Find where the given text appears and provide that cell's center as [x, y] coordinate. 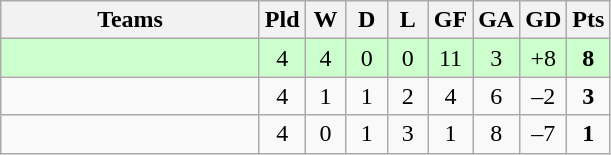
Pld [282, 20]
GD [544, 20]
GA [496, 20]
D [366, 20]
Teams [130, 20]
+8 [544, 58]
11 [450, 58]
GF [450, 20]
Pts [588, 20]
6 [496, 96]
–2 [544, 96]
–7 [544, 134]
W [326, 20]
L [408, 20]
2 [408, 96]
